Find where the given text appears and provide that cell's center as [X, Y] coordinate. 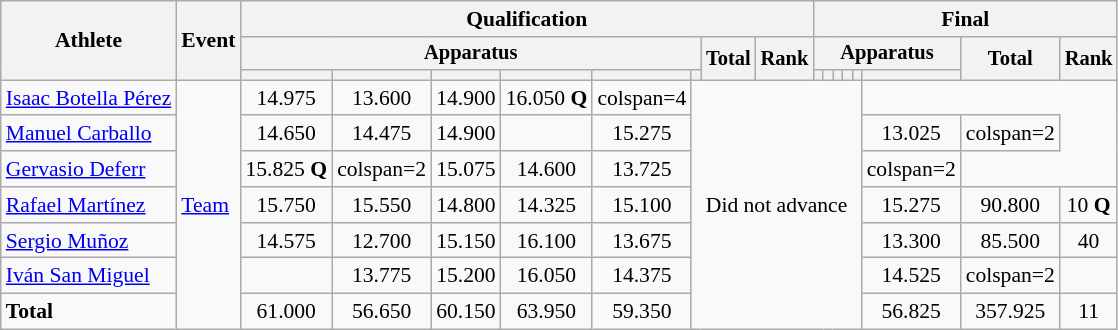
Athlete [89, 40]
63.950 [547, 312]
Did not advance [776, 204]
Isaac Botella Pérez [89, 98]
Event [208, 40]
13.675 [642, 241]
15.150 [466, 241]
56.650 [382, 312]
13.300 [912, 241]
14.575 [286, 241]
Sergio Muñoz [89, 241]
16.050 Q [547, 98]
colspan=4 [642, 98]
13.725 [642, 169]
Gervasio Deferr [89, 169]
357.925 [1010, 312]
15.550 [382, 205]
15.200 [466, 276]
Rafael Martínez [89, 205]
40 [1089, 241]
Final [965, 19]
14.375 [642, 276]
11 [1089, 312]
90.800 [1010, 205]
14.800 [466, 205]
Manuel Carballo [89, 134]
13.775 [382, 276]
16.100 [547, 241]
14.600 [547, 169]
15.075 [466, 169]
56.825 [912, 312]
14.475 [382, 134]
15.100 [642, 205]
14.525 [912, 276]
Team [208, 204]
15.825 Q [286, 169]
14.975 [286, 98]
85.500 [1010, 241]
10 Q [1089, 205]
13.025 [912, 134]
12.700 [382, 241]
Qualification [526, 19]
Iván San Miguel [89, 276]
15.750 [286, 205]
59.350 [642, 312]
60.150 [466, 312]
61.000 [286, 312]
13.600 [382, 98]
16.050 [547, 276]
14.650 [286, 134]
14.325 [547, 205]
